Return [X, Y] of the center of cell containing provided text 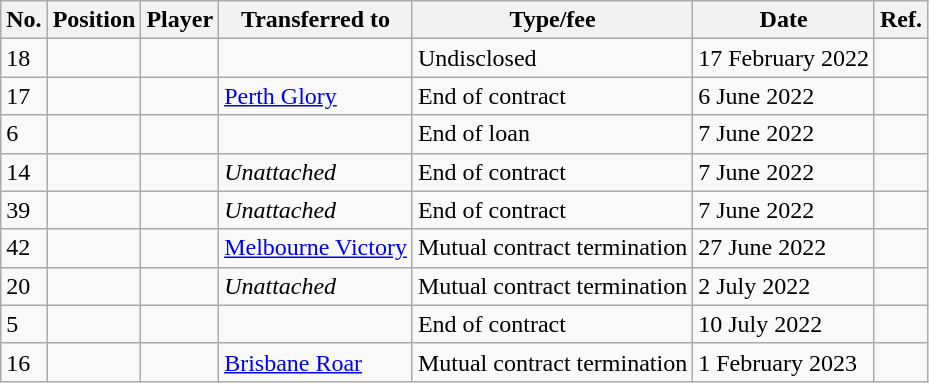
1 February 2023 [784, 362]
Date [784, 20]
Transferred to [316, 20]
Melbourne Victory [316, 248]
Type/fee [552, 20]
No. [24, 20]
17 [24, 96]
10 July 2022 [784, 324]
6 June 2022 [784, 96]
Position [94, 20]
20 [24, 286]
Brisbane Roar [316, 362]
5 [24, 324]
Undisclosed [552, 58]
Player [180, 20]
27 June 2022 [784, 248]
16 [24, 362]
2 July 2022 [784, 286]
17 February 2022 [784, 58]
42 [24, 248]
Ref. [900, 20]
Perth Glory [316, 96]
39 [24, 210]
6 [24, 134]
14 [24, 172]
18 [24, 58]
End of loan [552, 134]
